From the cell containing the given text, extract its center point as [X, Y] coordinate. 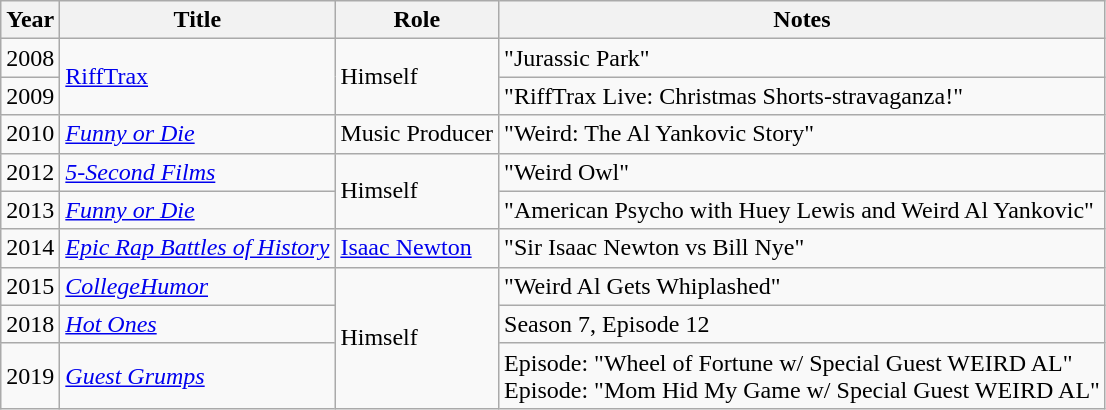
"Weird Owl" [802, 172]
2014 [30, 248]
Episode: "Wheel of Fortune w/ Special Guest WEIRD AL"Episode: "Mom Hid My Game w/ Special Guest WEIRD AL" [802, 376]
"American Psycho with Huey Lewis and Weird Al Yankovic" [802, 210]
Title [198, 20]
2015 [30, 286]
Year [30, 20]
Epic Rap Battles of History [198, 248]
"Sir Isaac Newton vs Bill Nye" [802, 248]
CollegeHumor [198, 286]
"Jurassic Park" [802, 58]
Music Producer [417, 134]
RiffTrax [198, 77]
Guest Grumps [198, 376]
2019 [30, 376]
2009 [30, 96]
2008 [30, 58]
Notes [802, 20]
"RiffTrax Live: Christmas Shorts-stravaganza!" [802, 96]
Isaac Newton [417, 248]
5-Second Films [198, 172]
"Weird Al Gets Whiplashed" [802, 286]
2010 [30, 134]
Hot Ones [198, 324]
2013 [30, 210]
2018 [30, 324]
Role [417, 20]
"Weird: The Al Yankovic Story" [802, 134]
2012 [30, 172]
Season 7, Episode 12 [802, 324]
